Return [X, Y] of the center of cell containing provided text 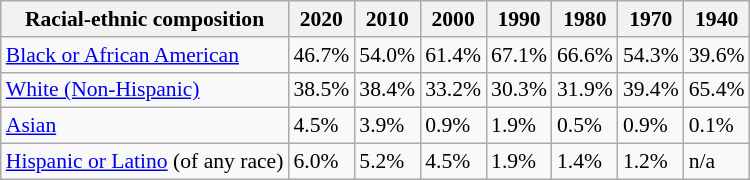
1970 [651, 19]
1990 [519, 19]
1.4% [585, 162]
0.5% [585, 126]
1.2% [651, 162]
1940 [717, 19]
30.3% [519, 90]
54.0% [387, 55]
33.2% [453, 90]
46.7% [321, 55]
2020 [321, 19]
39.4% [651, 90]
Racial-ethnic composition [145, 19]
0.1% [717, 126]
38.5% [321, 90]
54.3% [651, 55]
Black or African American [145, 55]
1980 [585, 19]
Asian [145, 126]
Hispanic or Latino (of any race) [145, 162]
67.1% [519, 55]
2000 [453, 19]
31.9% [585, 90]
38.4% [387, 90]
5.2% [387, 162]
61.4% [453, 55]
6.0% [321, 162]
39.6% [717, 55]
65.4% [717, 90]
2010 [387, 19]
66.6% [585, 55]
n/a [717, 162]
3.9% [387, 126]
White (Non-Hispanic) [145, 90]
